Extract the [x, y] coordinate from the center of the cell holding the provided text.  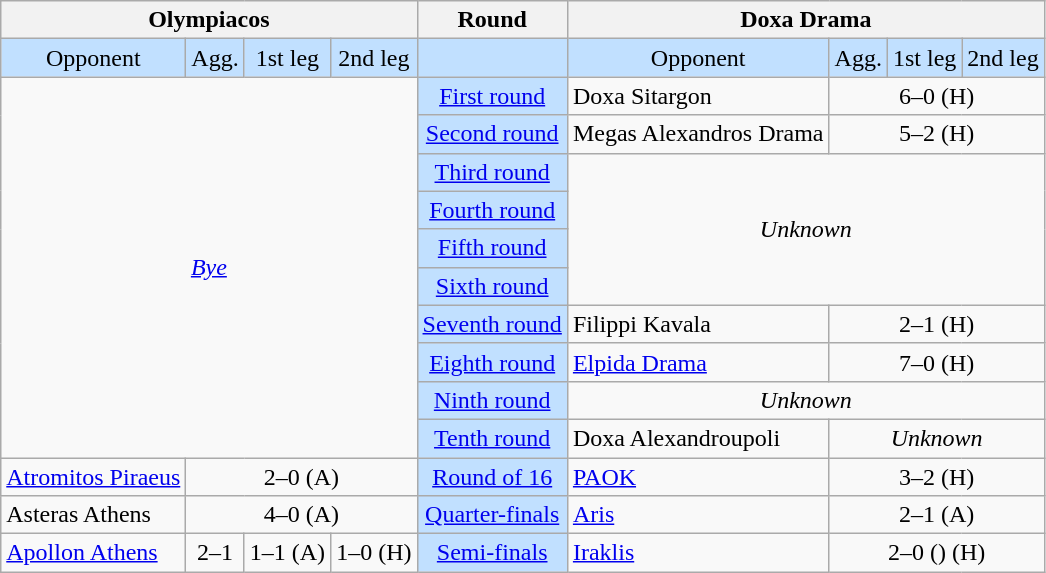
5–2 (H) [936, 134]
Round [492, 20]
Tenth round [492, 438]
Megas Alexandros Drama [698, 134]
Aris [698, 515]
Asteras Athens [94, 515]
2–1 [215, 553]
Ninth round [492, 400]
2–0 () (H) [936, 553]
1–1 (A) [287, 553]
3–2 (H) [936, 477]
Atromitos Piraeus [94, 477]
Doxa Sitargon [698, 96]
4–0 (A) [302, 515]
Sixth round [492, 286]
Fourth round [492, 210]
1–0 (H) [374, 553]
Elpida Drama [698, 362]
2–1 (H) [936, 324]
2–0 (A) [302, 477]
Apollon Athens [94, 553]
Semi-finals [492, 553]
2–1 (A) [936, 515]
Filippi Kavala [698, 324]
Iraklis [698, 553]
Doxa Drama [806, 20]
Eighth round [492, 362]
Second round [492, 134]
Seventh round [492, 324]
Olympiacos [209, 20]
Bye [209, 268]
Round of 16 [492, 477]
PAOK [698, 477]
Fifth round [492, 248]
Third round [492, 172]
Quarter-finals [492, 515]
Doxa Alexandroupoli [698, 438]
7–0 (H) [936, 362]
6–0 (H) [936, 96]
First round [492, 96]
